From the cell containing the given text, extract its center point as [X, Y] coordinate. 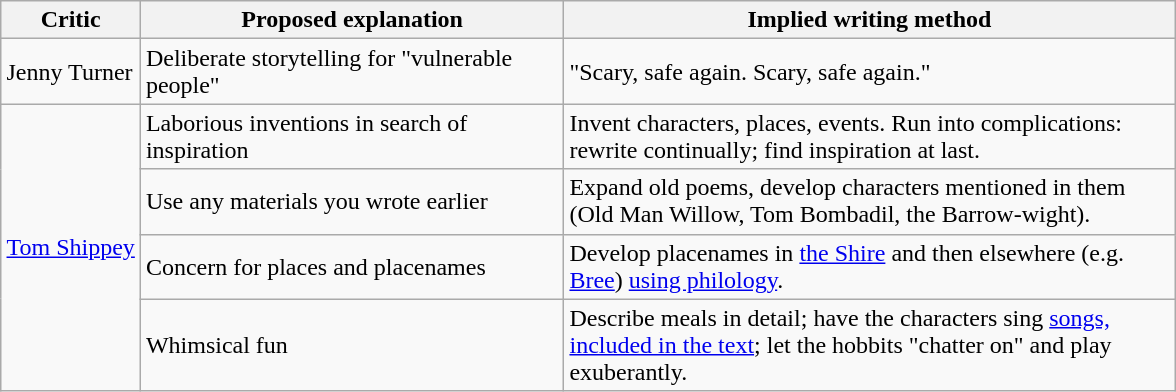
Invent characters, places, events. Run into complications: rewrite continually; find inspiration at last. [870, 136]
Implied writing method [870, 20]
Develop placenames in the Shire and then elsewhere (e.g. Bree) using philology. [870, 266]
Deliberate storytelling for "vulnerable people" [352, 72]
Concern for places and placenames [352, 266]
Jenny Turner [70, 72]
Tom Shippey [70, 248]
Use any materials you wrote earlier [352, 202]
Critic [70, 20]
Expand old poems, develop characters mentioned in them (Old Man Willow, Tom Bombadil, the Barrow-wight). [870, 202]
Whimsical fun [352, 345]
"Scary, safe again. Scary, safe again." [870, 72]
Proposed explanation [352, 20]
Laborious inventions in search of inspiration [352, 136]
Describe meals in detail; have the characters sing songs, included in the text; let the hobbits "chatter on" and play exuberantly. [870, 345]
